Capture the cell that displays the provided text and extract its [X, Y] central coordinate. 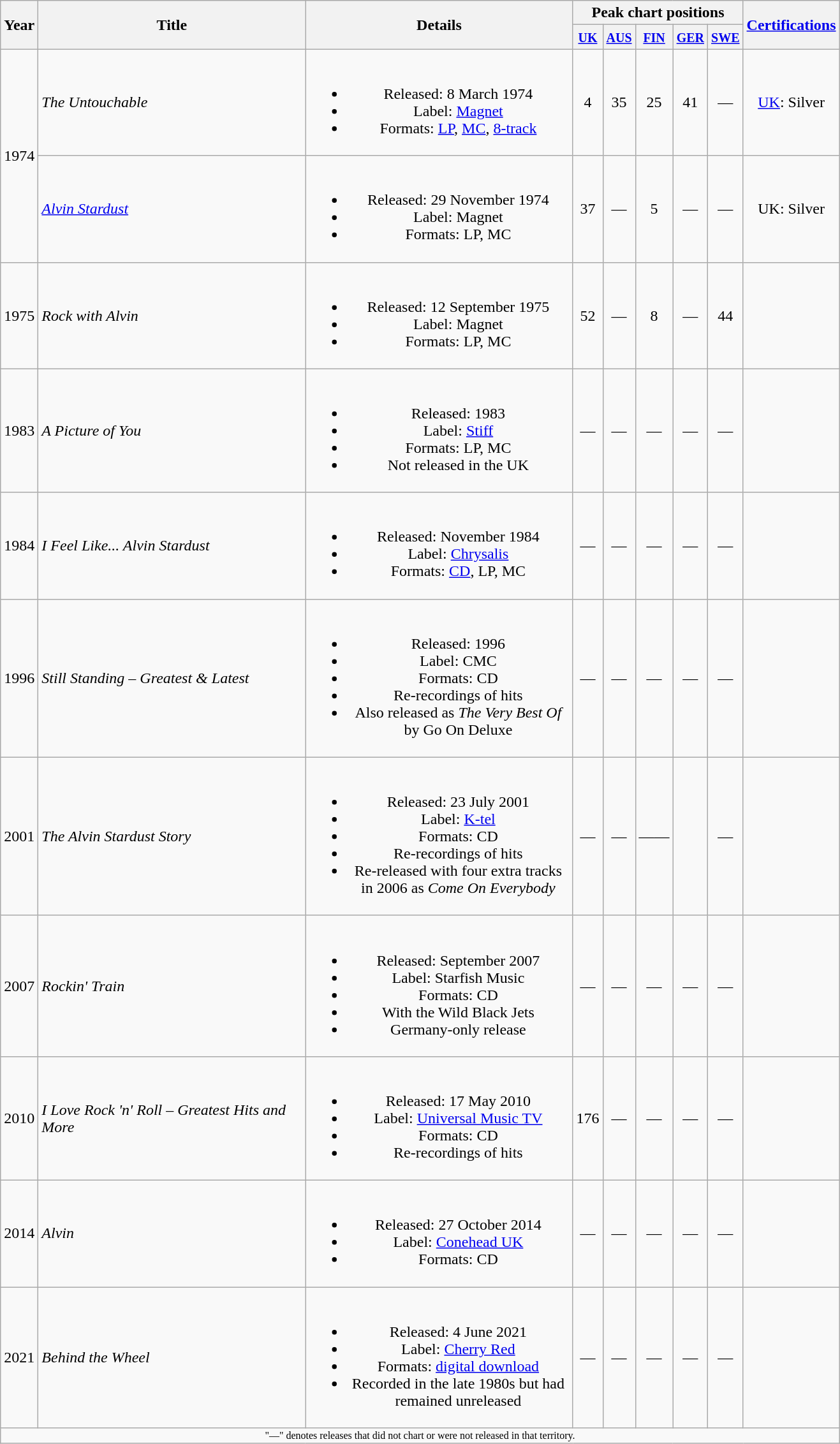
Released: 29 November 1974Label: MagnetFormats: LP, MC [439, 209]
176 [588, 1118]
35 [619, 102]
1975 [19, 315]
Released: 1996Label: CMCFormats: CDRe-recordings of hitsAlso released as The Very Best Of by Go On Deluxe [439, 678]
1983 [19, 431]
1984 [19, 546]
52 [588, 315]
I Love Rock 'n' Roll – Greatest Hits and More [172, 1118]
Rockin' Train [172, 986]
I Feel Like... Alvin Stardust [172, 546]
1996 [19, 678]
Released: 27 October 2014Label: Conehead UKFormats: CD [439, 1234]
44 [726, 315]
SWE [726, 37]
2001 [19, 836]
41 [690, 102]
Released: 4 June 2021Label: Cherry RedFormats: digital downloadRecorded in the late 1980s but had remained unreleased [439, 1357]
Still Standing – Greatest & Latest [172, 678]
Released: 8 March 1974Label: MagnetFormats: LP, MC, 8-track [439, 102]
Details [439, 25]
Alvin Stardust [172, 209]
2014 [19, 1234]
Rock with Alvin [172, 315]
2007 [19, 986]
UK [588, 37]
Released: September 2007Label: Starfish MusicFormats: CDWith the Wild Black JetsGermany-only release [439, 986]
AUS [619, 37]
Released: 17 May 2010Label: Universal Music TVFormats: CDRe-recordings of hits [439, 1118]
25 [654, 102]
Certifications [791, 25]
Alvin [172, 1234]
Released: 12 September 1975Label: MagnetFormats: LP, MC [439, 315]
Peak chart positions [658, 13]
5 [654, 209]
—— [654, 836]
"—" denotes releases that did not chart or were not released in that territory. [420, 1436]
4 [588, 102]
2010 [19, 1118]
FIN [654, 37]
1974 [19, 156]
Released: 1983Label: StiffFormats: LP, MCNot released in the UK [439, 431]
GER [690, 37]
37 [588, 209]
Released: November 1984Label: ChrysalisFormats: CD, LP, MC [439, 546]
The Alvin Stardust Story [172, 836]
Title [172, 25]
Behind the Wheel [172, 1357]
Year [19, 25]
The Untouchable [172, 102]
A Picture of You [172, 431]
2021 [19, 1357]
8 [654, 315]
Released: 23 July 2001Label: K-telFormats: CDRe-recordings of hitsRe-released with four extra tracks in 2006 as Come On Everybody [439, 836]
